For the text-containing cell, return its midpoint in [x, y] coordinate format. 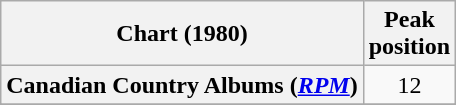
Peak position [409, 34]
Chart (1980) [182, 34]
12 [409, 85]
Canadian Country Albums (RPM) [182, 85]
